Detect which cell encompasses the target text, then output its [X, Y] center coordinate. 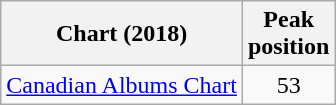
Canadian Albums Chart [122, 85]
53 [288, 85]
Chart (2018) [122, 34]
Peakposition [288, 34]
